Output the [x, y] coordinate of the center of the cell containing the given text.  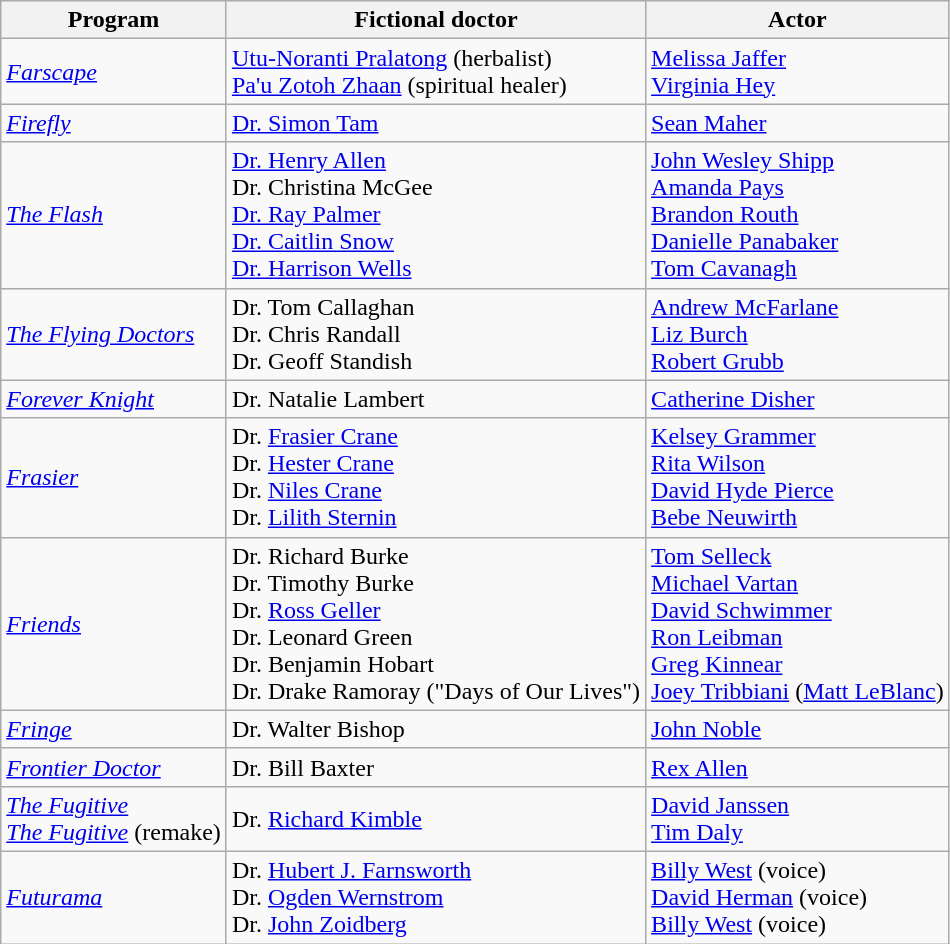
Actor [798, 20]
Billy West (voice)David Herman (voice)Billy West (voice) [798, 897]
John Noble [798, 729]
Utu-Noranti Pralatong (herbalist)Pa'u Zotoh Zhaan (spiritual healer) [436, 72]
Dr. Tom CallaghanDr. Chris RandallDr. Geoff Standish [436, 334]
Program [114, 20]
Dr. Hubert J. FarnsworthDr. Ogden WernstromDr. John Zoidberg [436, 897]
Fictional doctor [436, 20]
Fringe [114, 729]
Kelsey GrammerRita WilsonDavid Hyde PierceBebe Neuwirth [798, 478]
Catherine Disher [798, 399]
Dr. Richard BurkeDr. Timothy BurkeDr. Ross GellerDr. Leonard GreenDr. Benjamin HobartDr. Drake Ramoray ("Days of Our Lives") [436, 624]
Dr. Frasier CraneDr. Hester CraneDr. Niles CraneDr. Lilith Sternin [436, 478]
The Flash [114, 215]
Tom SelleckMichael VartanDavid SchwimmerRon LeibmanGreg KinnearJoey Tribbiani (Matt LeBlanc) [798, 624]
Andrew McFarlaneLiz BurchRobert Grubb [798, 334]
Dr. Walter Bishop [436, 729]
Farscape [114, 72]
Dr. Henry AllenDr. Christina McGeeDr. Ray PalmerDr. Caitlin SnowDr. Harrison Wells [436, 215]
Friends [114, 624]
Dr. Simon Tam [436, 123]
The Flying Doctors [114, 334]
Sean Maher [798, 123]
John Wesley ShippAmanda PaysBrandon RouthDanielle PanabakerTom Cavanagh [798, 215]
Dr. Natalie Lambert [436, 399]
Rex Allen [798, 767]
David JanssenTim Daly [798, 818]
Dr. Richard Kimble [436, 818]
The FugitiveThe Fugitive (remake) [114, 818]
Dr. Bill Baxter [436, 767]
Futurama [114, 897]
Firefly [114, 123]
Forever Knight [114, 399]
Frasier [114, 478]
Frontier Doctor [114, 767]
Melissa JafferVirginia Hey [798, 72]
